Identify which cell holds the provided text, then report its [X, Y] central coordinate. 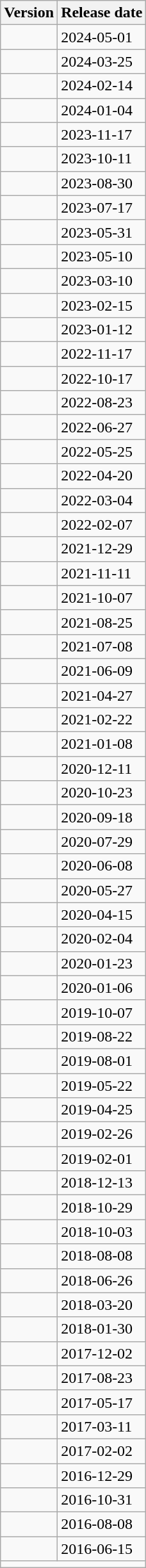
2023-11-17 [102, 135]
2019-04-25 [102, 1110]
2020-10-23 [102, 793]
2022-03-04 [102, 500]
2018-10-03 [102, 1232]
2023-07-17 [102, 208]
2021-01-08 [102, 744]
2022-08-23 [102, 403]
2020-01-06 [102, 988]
2020-02-04 [102, 939]
2018-03-20 [102, 1305]
2021-06-09 [102, 671]
2018-10-29 [102, 1207]
2023-01-12 [102, 330]
2021-07-08 [102, 646]
2022-06-27 [102, 427]
2017-03-11 [102, 1426]
2016-10-31 [102, 1500]
2017-08-23 [102, 1378]
2016-12-29 [102, 1475]
2023-08-30 [102, 183]
Release date [102, 13]
2019-08-22 [102, 1036]
2021-10-07 [102, 598]
2023-10-11 [102, 159]
2018-06-26 [102, 1280]
Version [29, 13]
2017-02-02 [102, 1451]
2017-05-17 [102, 1402]
2024-03-25 [102, 61]
2016-06-15 [102, 1549]
2022-10-17 [102, 379]
2022-02-07 [102, 525]
2020-04-15 [102, 915]
2024-01-04 [102, 110]
2023-05-10 [102, 256]
2021-12-29 [102, 549]
2019-05-22 [102, 1086]
2021-02-22 [102, 720]
2021-08-25 [102, 622]
2023-03-10 [102, 281]
2022-05-25 [102, 452]
2019-02-01 [102, 1159]
2019-10-07 [102, 1012]
2024-05-01 [102, 37]
2016-08-08 [102, 1524]
2019-08-01 [102, 1061]
2020-05-27 [102, 890]
2023-05-31 [102, 232]
2018-01-30 [102, 1329]
2022-11-17 [102, 354]
2022-04-20 [102, 476]
2020-01-23 [102, 963]
2018-08-08 [102, 1256]
2017-12-02 [102, 1353]
2021-11-11 [102, 573]
2021-04-27 [102, 695]
2019-02-26 [102, 1134]
2020-07-29 [102, 842]
2020-09-18 [102, 817]
2018-12-13 [102, 1183]
2024-02-14 [102, 86]
2023-02-15 [102, 306]
2020-06-08 [102, 866]
2020-12-11 [102, 769]
